Output the [x, y] coordinate of the center of the cell containing the given text.  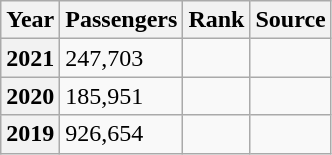
926,654 [122, 134]
Rank [216, 20]
185,951 [122, 96]
247,703 [122, 58]
2020 [30, 96]
Source [290, 20]
Year [30, 20]
2019 [30, 134]
2021 [30, 58]
Passengers [122, 20]
